Return the (x, y) coordinate for the center point of the cell that contains the specified text.  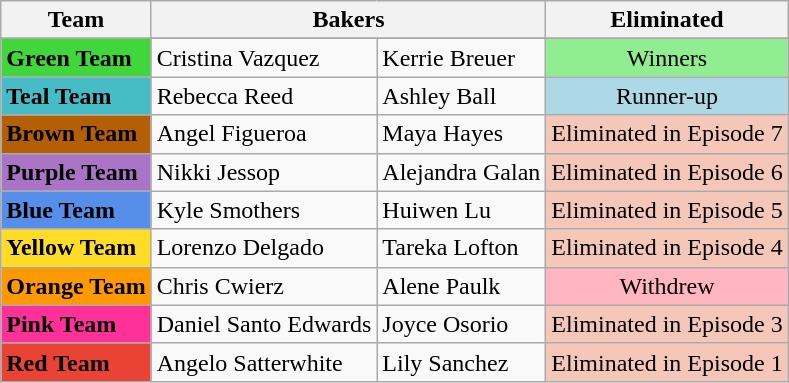
Joyce Osorio (462, 324)
Team (76, 20)
Purple Team (76, 172)
Ashley Ball (462, 96)
Brown Team (76, 134)
Winners (667, 58)
Huiwen Lu (462, 210)
Alene Paulk (462, 286)
Runner-up (667, 96)
Bakers (348, 20)
Red Team (76, 362)
Maya Hayes (462, 134)
Pink Team (76, 324)
Chris Cwierz (264, 286)
Eliminated in Episode 7 (667, 134)
Orange Team (76, 286)
Rebecca Reed (264, 96)
Yellow Team (76, 248)
Angel Figueroa (264, 134)
Green Team (76, 58)
Alejandra Galan (462, 172)
Nikki Jessop (264, 172)
Kerrie Breuer (462, 58)
Lorenzo Delgado (264, 248)
Eliminated in Episode 4 (667, 248)
Teal Team (76, 96)
Tareka Lofton (462, 248)
Withdrew (667, 286)
Blue Team (76, 210)
Cristina Vazquez (264, 58)
Eliminated (667, 20)
Eliminated in Episode 3 (667, 324)
Eliminated in Episode 1 (667, 362)
Eliminated in Episode 6 (667, 172)
Angelo Satterwhite (264, 362)
Kyle Smothers (264, 210)
Lily Sanchez (462, 362)
Daniel Santo Edwards (264, 324)
Eliminated in Episode 5 (667, 210)
